Pinpoint the cell where the given text exists, returning its [X, Y] midpoint coordinate. 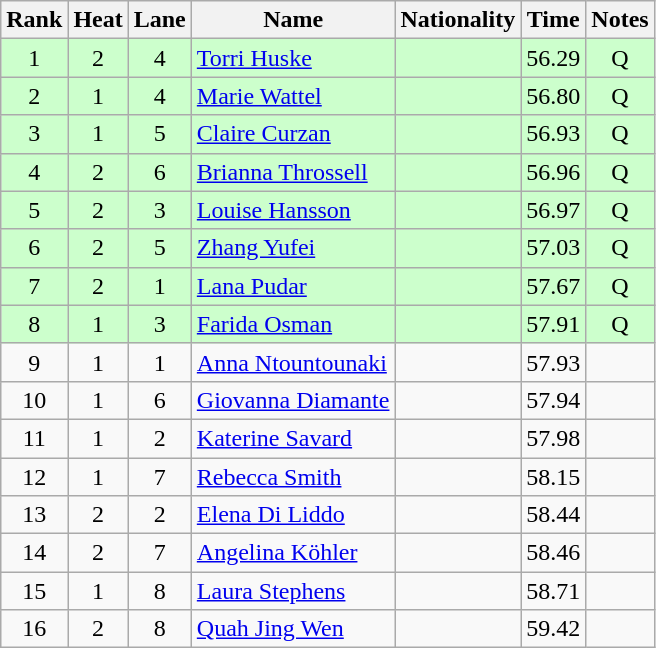
58.71 [554, 591]
9 [34, 362]
56.93 [554, 134]
Lane [160, 20]
57.94 [554, 400]
Katerine Savard [293, 438]
13 [34, 515]
57.98 [554, 438]
Quah Jing Wen [293, 629]
Louise Hansson [293, 210]
16 [34, 629]
14 [34, 553]
59.42 [554, 629]
57.93 [554, 362]
Rebecca Smith [293, 477]
58.46 [554, 553]
Elena Di Liddo [293, 515]
Angelina Köhler [293, 553]
57.91 [554, 324]
56.96 [554, 172]
Claire Curzan [293, 134]
58.44 [554, 515]
Torri Huske [293, 58]
Lana Pudar [293, 286]
58.15 [554, 477]
Farida Osman [293, 324]
Notes [620, 20]
Laura Stephens [293, 591]
Marie Wattel [293, 96]
Time [554, 20]
56.97 [554, 210]
56.80 [554, 96]
57.03 [554, 248]
10 [34, 400]
Heat [98, 20]
Nationality [458, 20]
Anna Ntountounaki [293, 362]
Zhang Yufei [293, 248]
Rank [34, 20]
11 [34, 438]
56.29 [554, 58]
Brianna Throssell [293, 172]
12 [34, 477]
57.67 [554, 286]
Name [293, 20]
Giovanna Diamante [293, 400]
15 [34, 591]
